From the cell containing the given text, extract its center point as (x, y) coordinate. 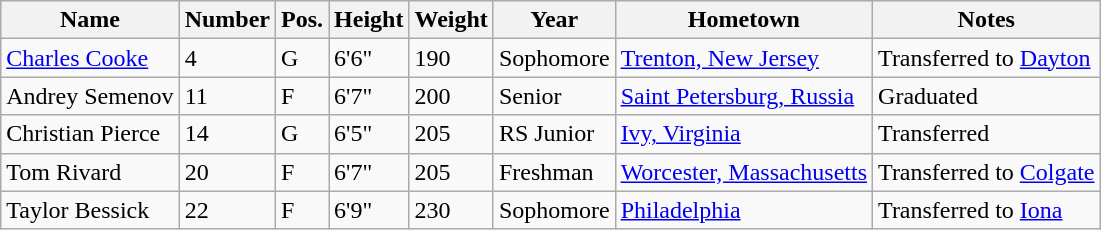
Transferred to Iona (986, 210)
Charles Cooke (90, 58)
6'6" (369, 58)
Saint Petersburg, Russia (744, 96)
Notes (986, 20)
4 (227, 58)
Height (369, 20)
200 (451, 96)
22 (227, 210)
Freshman (554, 172)
6'9" (369, 210)
Year (554, 20)
Andrey Semenov (90, 96)
Ivy, Virginia (744, 134)
Taylor Bessick (90, 210)
Senior (554, 96)
11 (227, 96)
Name (90, 20)
Tom Rivard (90, 172)
20 (227, 172)
Pos. (302, 20)
6'5" (369, 134)
RS Junior (554, 134)
Transferred to Dayton (986, 58)
190 (451, 58)
Graduated (986, 96)
Worcester, Massachusetts (744, 172)
Trenton, New Jersey (744, 58)
230 (451, 210)
Hometown (744, 20)
Transferred (986, 134)
Christian Pierce (90, 134)
Number (227, 20)
Weight (451, 20)
Transferred to Colgate (986, 172)
14 (227, 134)
Philadelphia (744, 210)
